Extract the [X, Y] coordinate from the center of the cell holding the provided text.  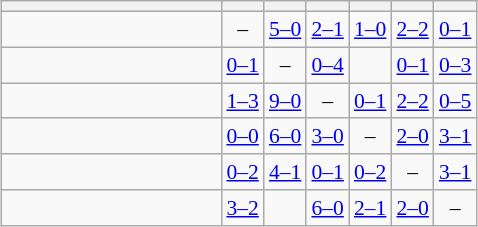
5–0 [286, 29]
0–5 [456, 101]
0–3 [456, 65]
3–0 [328, 136]
1–0 [370, 29]
0–4 [328, 65]
4–1 [286, 172]
3–2 [242, 208]
1–3 [242, 101]
0–0 [242, 136]
9–0 [286, 101]
